Extract the [X, Y] coordinate from the center of the cell holding the provided text.  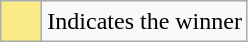
Indicates the winner [145, 22]
